Locate the cell with the specified text and output its [x, y] center coordinate. 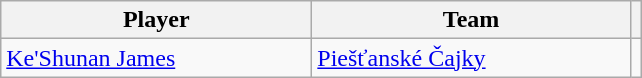
Piešťanské Čajky [472, 58]
Player [156, 20]
Team [472, 20]
Ke'Shunan James [156, 58]
